Provide the (X, Y) coordinate of the cell's center where the given text is located.  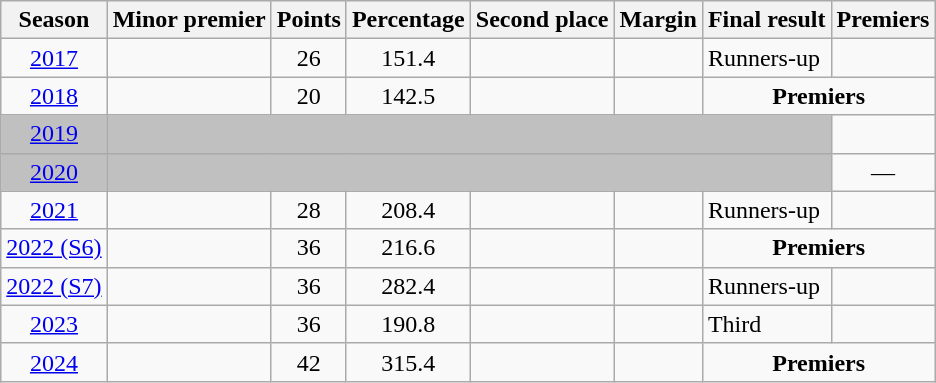
2021 (54, 210)
2023 (54, 324)
42 (308, 362)
2020 (54, 172)
142.5 (408, 96)
Third (766, 324)
208.4 (408, 210)
20 (308, 96)
190.8 (408, 324)
— (883, 172)
28 (308, 210)
2019 (54, 134)
2018 (54, 96)
216.6 (408, 248)
151.4 (408, 58)
2022 (S6) (54, 248)
2022 (S7) (54, 286)
282.4 (408, 286)
315.4 (408, 362)
Percentage (408, 20)
Minor premier (189, 20)
2017 (54, 58)
Final result (766, 20)
Second place (542, 20)
26 (308, 58)
Season (54, 20)
2024 (54, 362)
Points (308, 20)
Margin (658, 20)
